Find where the given text appears and provide that cell's center as (X, Y) coordinate. 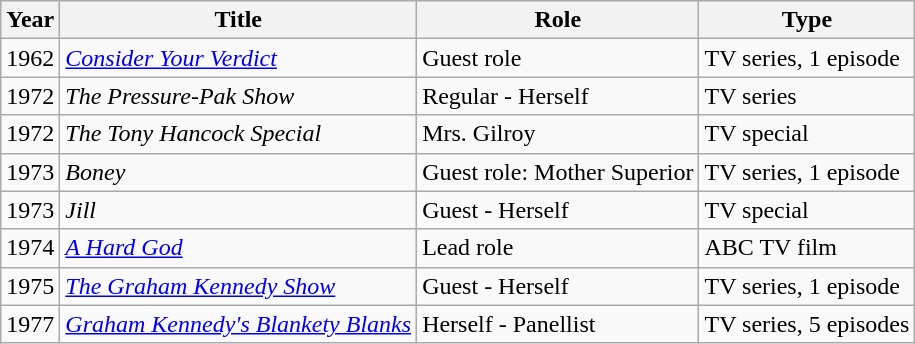
1974 (30, 248)
Herself - Panellist (558, 324)
TV series (807, 96)
TV series, 5 episodes (807, 324)
1977 (30, 324)
Jill (238, 210)
Title (238, 20)
1962 (30, 58)
Mrs. Gilroy (558, 134)
Type (807, 20)
ABC TV film (807, 248)
Boney (238, 172)
Consider Your Verdict (238, 58)
A Hard God (238, 248)
Guest role (558, 58)
Regular - Herself (558, 96)
Role (558, 20)
The Tony Hancock Special (238, 134)
Guest role: Mother Superior (558, 172)
The Graham Kennedy Show (238, 286)
Lead role (558, 248)
The Pressure-Pak Show (238, 96)
Year (30, 20)
Graham Kennedy's Blankety Blanks (238, 324)
1975 (30, 286)
